Determine the (x, y) coordinate at the center of the cell enclosing the given text.  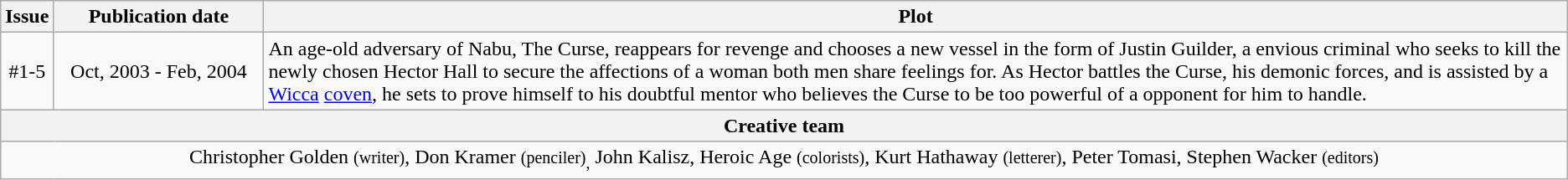
Publication date (159, 17)
Oct, 2003 - Feb, 2004 (159, 71)
Plot (916, 17)
Issue (27, 17)
Creative team (784, 126)
#1-5 (27, 71)
